Search for the cell housing the specified text and yield its (X, Y) center coordinate. 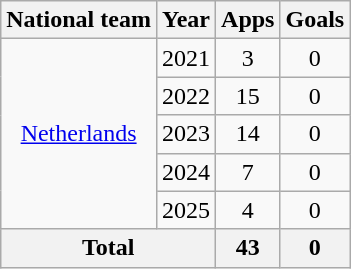
Total (108, 248)
2024 (186, 172)
Netherlands (79, 134)
2021 (186, 58)
15 (248, 96)
2022 (186, 96)
Apps (248, 20)
2023 (186, 134)
43 (248, 248)
National team (79, 20)
4 (248, 210)
2025 (186, 210)
Year (186, 20)
14 (248, 134)
7 (248, 172)
3 (248, 58)
Goals (315, 20)
